For the text-containing cell, return its midpoint in (X, Y) coordinate format. 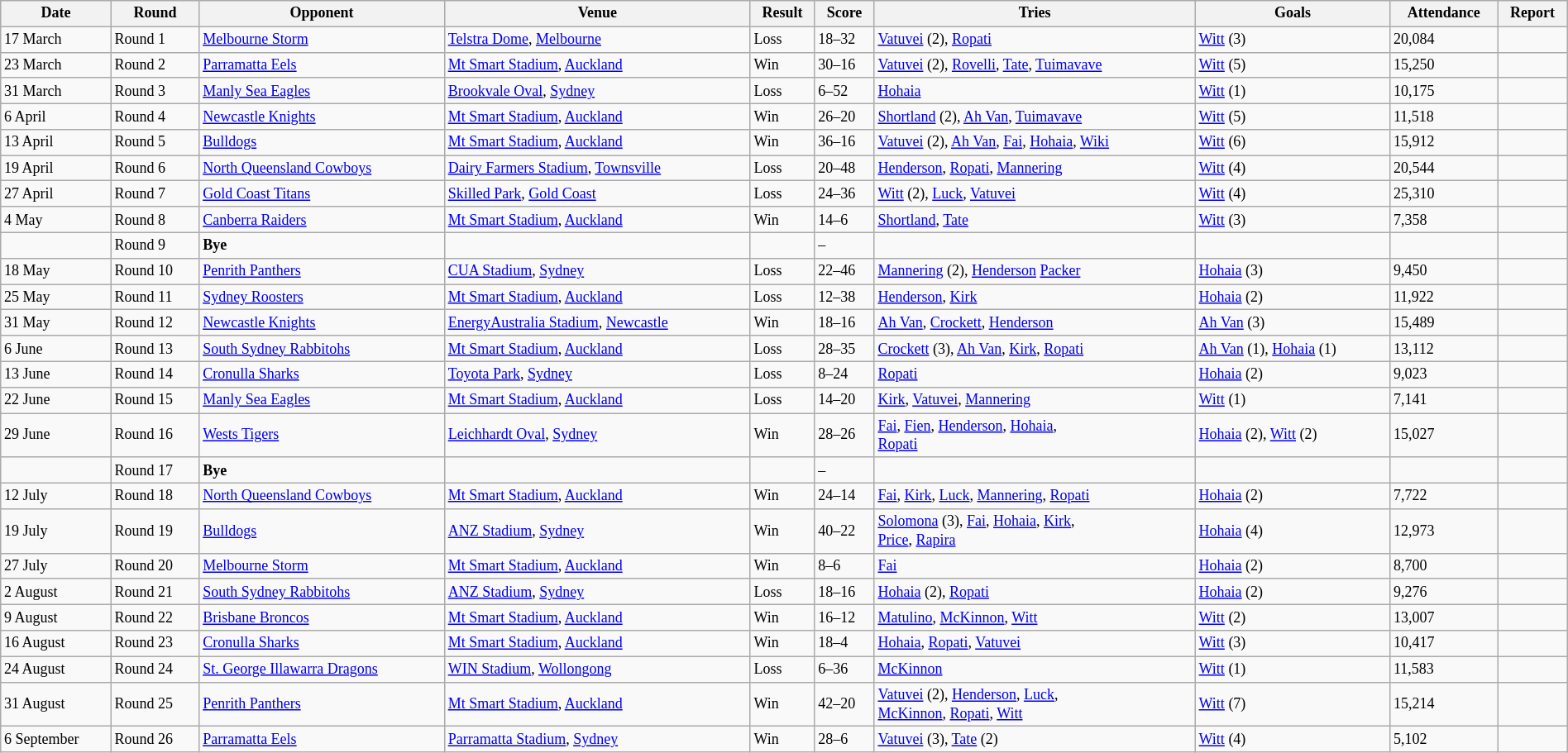
12–38 (844, 298)
Round 25 (155, 704)
Brisbane Broncos (323, 618)
Round 16 (155, 436)
Solomona (3), Fai, Hohaia, Kirk, Price, Rapira (1035, 531)
Round 14 (155, 374)
Tries (1035, 13)
6 April (56, 116)
14–6 (844, 220)
Ah Van, Crockett, Henderson (1035, 322)
Round 11 (155, 298)
25,310 (1444, 193)
31 March (56, 91)
7,722 (1444, 496)
Toyota Park, Sydney (597, 374)
12 July (56, 496)
13,007 (1444, 618)
9,276 (1444, 592)
9 August (56, 618)
Round 15 (155, 400)
18 May (56, 271)
7,358 (1444, 220)
Round 17 (155, 469)
22–46 (844, 271)
Telstra Dome, Melbourne (597, 40)
15,250 (1444, 64)
Round 5 (155, 142)
Report (1533, 13)
36–16 (844, 142)
11,518 (1444, 116)
19 July (56, 531)
Vatuvei (2), Ah Van, Fai, Hohaia, Wiki (1035, 142)
Hohaia (1035, 91)
Round 2 (155, 64)
Gold Coast Titans (323, 193)
Round 12 (155, 322)
13,112 (1444, 349)
Henderson, Kirk (1035, 298)
6 September (56, 739)
15,027 (1444, 436)
Vatuvei (2), Henderson, Luck, McKinnon, Ropati, Witt (1035, 704)
McKinnon (1035, 670)
Round 19 (155, 531)
Round 20 (155, 565)
15,214 (1444, 704)
Ah Van (1), Hohaia (1) (1292, 349)
Fai (1035, 565)
18–32 (844, 40)
Fai, Kirk, Luck, Mannering, Ropati (1035, 496)
Matulino, McKinnon, Witt (1035, 618)
Crockett (3), Ah Van, Kirk, Ropati (1035, 349)
14–20 (844, 400)
WIN Stadium, Wollongong (597, 670)
40–22 (844, 531)
Wests Tigers (323, 436)
28–35 (844, 349)
8–24 (844, 374)
4 May (56, 220)
Score (844, 13)
Leichhardt Oval, Sydney (597, 436)
Sydney Roosters (323, 298)
24–36 (844, 193)
Kirk, Vatuvei, Mannering (1035, 400)
Goals (1292, 13)
Opponent (323, 13)
20,084 (1444, 40)
15,489 (1444, 322)
Round 7 (155, 193)
Ah Van (3) (1292, 322)
28–6 (844, 739)
Round 9 (155, 245)
Fai, Fien, Henderson, Hohaia, Ropati (1035, 436)
St. George Illawarra Dragons (323, 670)
9,023 (1444, 374)
12,973 (1444, 531)
31 May (56, 322)
25 May (56, 298)
42–20 (844, 704)
Round 3 (155, 91)
27 April (56, 193)
6–52 (844, 91)
CUA Stadium, Sydney (597, 271)
15,912 (1444, 142)
Round 13 (155, 349)
6–36 (844, 670)
Brookvale Oval, Sydney (597, 91)
Hohaia, Ropati, Vatuvei (1035, 643)
Round 21 (155, 592)
Round 1 (155, 40)
Parramatta Stadium, Sydney (597, 739)
Round 10 (155, 271)
11,583 (1444, 670)
6 June (56, 349)
Round 8 (155, 220)
7,141 (1444, 400)
Date (56, 13)
13 June (56, 374)
Witt (2), Luck, Vatuvei (1035, 193)
11,922 (1444, 298)
30–16 (844, 64)
8,700 (1444, 565)
Witt (2) (1292, 618)
9,450 (1444, 271)
Skilled Park, Gold Coast (597, 193)
Dairy Farmers Stadium, Townsville (597, 169)
Vatuvei (3), Tate (2) (1035, 739)
19 April (56, 169)
31 August (56, 704)
Ropati (1035, 374)
Attendance (1444, 13)
Round 24 (155, 670)
Canberra Raiders (323, 220)
Shortland (2), Ah Van, Tuimavave (1035, 116)
24–14 (844, 496)
Round 23 (155, 643)
26–20 (844, 116)
29 June (56, 436)
Witt (7) (1292, 704)
Hohaia (2), Witt (2) (1292, 436)
20–48 (844, 169)
16–12 (844, 618)
17 March (56, 40)
24 August (56, 670)
16 August (56, 643)
10,175 (1444, 91)
Hohaia (3) (1292, 271)
Round 26 (155, 739)
23 March (56, 64)
Venue (597, 13)
Round (155, 13)
22 June (56, 400)
2 August (56, 592)
10,417 (1444, 643)
5,102 (1444, 739)
28–26 (844, 436)
Hohaia (2), Ropati (1035, 592)
Mannering (2), Henderson Packer (1035, 271)
Round 4 (155, 116)
Shortland, Tate (1035, 220)
13 April (56, 142)
Result (782, 13)
Vatuvei (2), Rovelli, Tate, Tuimavave (1035, 64)
EnergyAustralia Stadium, Newcastle (597, 322)
Henderson, Ropati, Mannering (1035, 169)
20,544 (1444, 169)
8–6 (844, 565)
Hohaia (4) (1292, 531)
Round 6 (155, 169)
18–4 (844, 643)
Round 18 (155, 496)
Witt (6) (1292, 142)
Round 22 (155, 618)
Vatuvei (2), Ropati (1035, 40)
27 July (56, 565)
